Capture the cell that displays the provided text and extract its [X, Y] central coordinate. 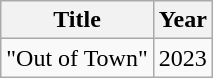
Title [78, 20]
Year [182, 20]
"Out of Town" [78, 58]
2023 [182, 58]
